Locate the cell with the specified text and output its [x, y] center coordinate. 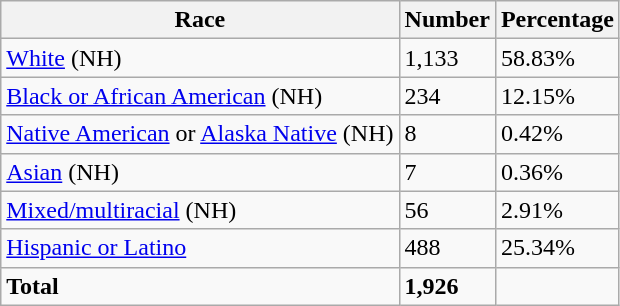
234 [447, 96]
White (NH) [200, 58]
12.15% [557, 96]
488 [447, 248]
25.34% [557, 248]
Native American or Alaska Native (NH) [200, 134]
7 [447, 172]
0.42% [557, 134]
Hispanic or Latino [200, 248]
56 [447, 210]
Number [447, 20]
Asian (NH) [200, 172]
1,133 [447, 58]
1,926 [447, 286]
8 [447, 134]
Race [200, 20]
Percentage [557, 20]
Mixed/multiracial (NH) [200, 210]
58.83% [557, 58]
Total [200, 286]
Black or African American (NH) [200, 96]
0.36% [557, 172]
2.91% [557, 210]
